Return the (X, Y) coordinate for the center point of the cell that contains the specified text.  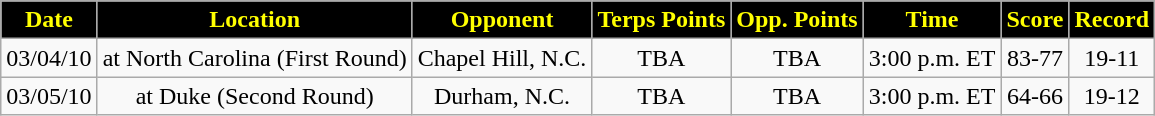
Date (49, 20)
at North Carolina (First Round) (254, 58)
03/04/10 (49, 58)
Record (1112, 20)
Durham, N.C. (502, 96)
at Duke (Second Round) (254, 96)
Chapel Hill, N.C. (502, 58)
83-77 (1035, 58)
Time (932, 20)
19-11 (1112, 58)
Opponent (502, 20)
03/05/10 (49, 96)
19-12 (1112, 96)
Terps Points (662, 20)
Location (254, 20)
Score (1035, 20)
Opp. Points (797, 20)
64-66 (1035, 96)
